Identify which cell holds the provided text, then report its (X, Y) central coordinate. 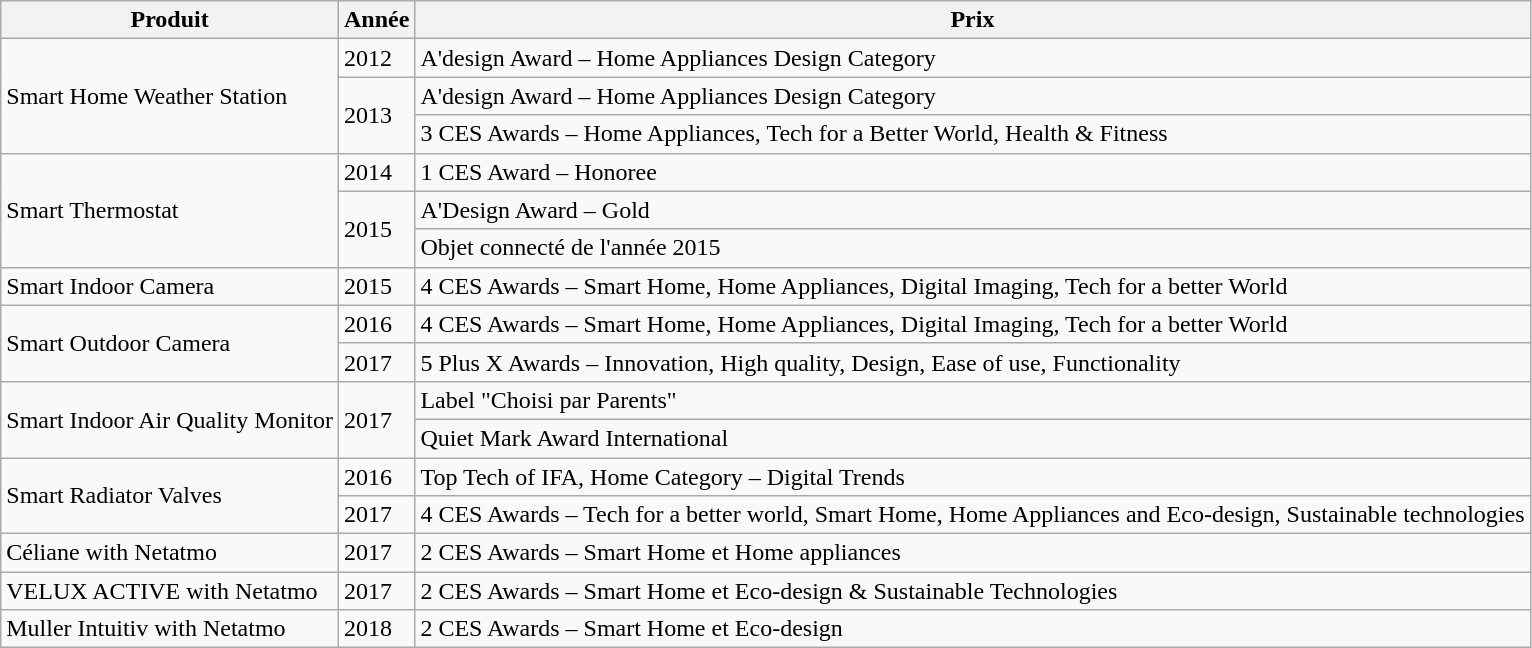
3 CES Awards – Home Appliances, Tech for a Better World, Health & Fitness (972, 134)
VELUX ACTIVE with Netatmo (170, 591)
Smart Radiator Valves (170, 496)
5 Plus X Awards – Innovation, High quality, Design, Ease of use, Functionality (972, 362)
Muller Intuitiv with Netatmo (170, 629)
Objet connecté de l'année 2015 (972, 248)
Année (376, 20)
2 CES Awards – Smart Home et Eco-design (972, 629)
1 CES Award – Honoree (972, 172)
Prix (972, 20)
2012 (376, 58)
Smart Indoor Air Quality Monitor (170, 419)
A'Design Award – Gold (972, 210)
Smart Outdoor Camera (170, 343)
2014 (376, 172)
2013 (376, 115)
2 CES Awards – Smart Home et Eco-design & Sustainable Technologies (972, 591)
Céliane with Netatmo (170, 553)
Smart Indoor Camera (170, 286)
Smart Home Weather Station (170, 96)
4 CES Awards – Tech for a better world, Smart Home, Home Appliances and Eco-design, Sustainable technologies (972, 515)
Top Tech of IFA, Home Category – Digital Trends (972, 477)
Produit (170, 20)
2 CES Awards – Smart Home et Home appliances (972, 553)
Quiet Mark Award International (972, 438)
2018 (376, 629)
Label "Choisi par Parents" (972, 400)
Smart Thermostat (170, 210)
